From the cell containing the given text, extract its center point as [x, y] coordinate. 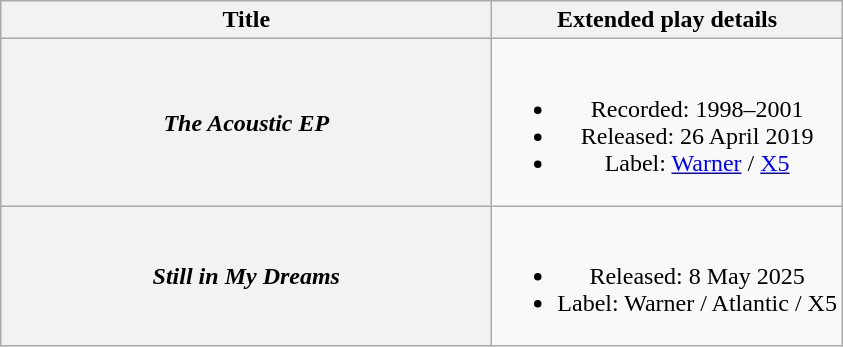
Recorded: 1998–2001Released: 26 April 2019Label: Warner / X5 [668, 122]
Still in My Dreams [246, 276]
Released: 8 May 2025Label: Warner / Atlantic / X5 [668, 276]
Extended play details [668, 20]
Title [246, 20]
The Acoustic EP [246, 122]
